Locate the cell with the specified text and output its [X, Y] center coordinate. 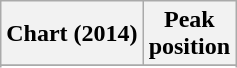
Peakposition [189, 34]
Chart (2014) [72, 34]
